Detect which cell encompasses the target text, then output its (X, Y) center coordinate. 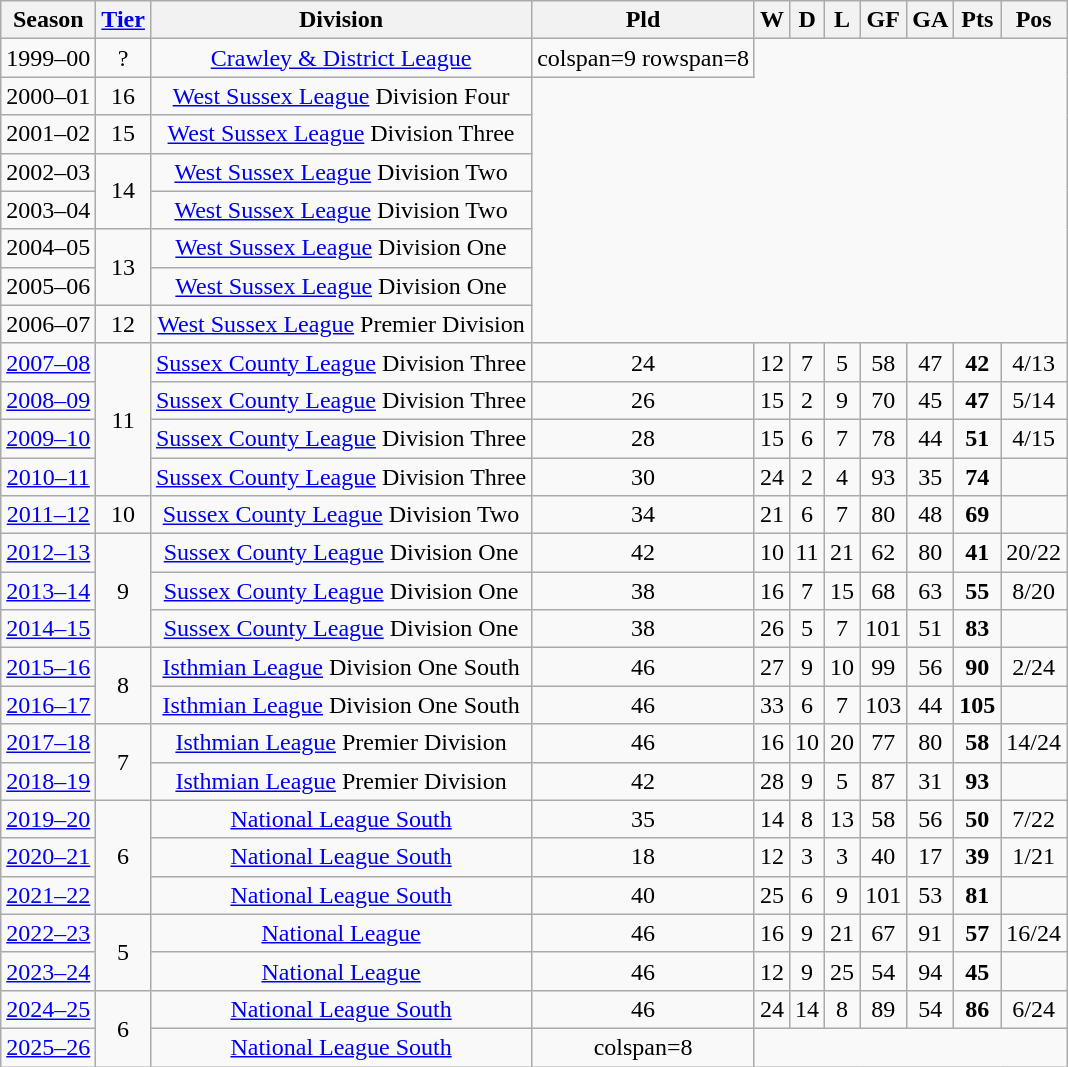
2015–16 (48, 667)
14/24 (1034, 743)
53 (930, 895)
GA (930, 20)
17 (930, 857)
2004–05 (48, 248)
2016–17 (48, 705)
West Sussex League Division Four (340, 96)
67 (884, 933)
2024–25 (48, 1009)
4/13 (1034, 362)
W (772, 20)
2021–22 (48, 895)
4 (842, 477)
Tier (124, 20)
77 (884, 743)
2011–12 (48, 515)
78 (884, 438)
2018–19 (48, 781)
81 (978, 895)
1999–00 (48, 58)
86 (978, 1009)
2014–15 (48, 629)
2001–02 (48, 134)
7/22 (1034, 819)
87 (884, 781)
Pos (1034, 20)
70 (884, 400)
90 (978, 667)
62 (884, 553)
1/21 (1034, 857)
16/24 (1034, 933)
colspan=8 (644, 1047)
2019–20 (48, 819)
2005–06 (48, 286)
2017–18 (48, 743)
2013–14 (48, 591)
Crawley & District League (340, 58)
50 (978, 819)
Division (340, 20)
2008–09 (48, 400)
Pts (978, 20)
2003–04 (48, 210)
6/24 (1034, 1009)
Pld (644, 20)
91 (930, 933)
West Sussex League Division Three (340, 134)
83 (978, 629)
4/15 (1034, 438)
GF (884, 20)
2022–23 (48, 933)
27 (772, 667)
2000–01 (48, 96)
2010–11 (48, 477)
74 (978, 477)
105 (978, 705)
Season (48, 20)
West Sussex League Premier Division (340, 324)
2002–03 (48, 172)
20/22 (1034, 553)
colspan=9 rowspan=8 (644, 58)
89 (884, 1009)
68 (884, 591)
94 (930, 971)
8/20 (1034, 591)
34 (644, 515)
30 (644, 477)
2012–13 (48, 553)
31 (930, 781)
39 (978, 857)
2007–08 (48, 362)
103 (884, 705)
33 (772, 705)
57 (978, 933)
63 (930, 591)
18 (644, 857)
2/24 (1034, 667)
D (808, 20)
Sussex County League Division Two (340, 515)
5/14 (1034, 400)
? (124, 58)
69 (978, 515)
2006–07 (48, 324)
41 (978, 553)
2020–21 (48, 857)
2023–24 (48, 971)
20 (842, 743)
L (842, 20)
48 (930, 515)
99 (884, 667)
2025–26 (48, 1047)
2009–10 (48, 438)
55 (978, 591)
